Scan for the cell matching the given text and deliver its (x, y) coordinate at center. 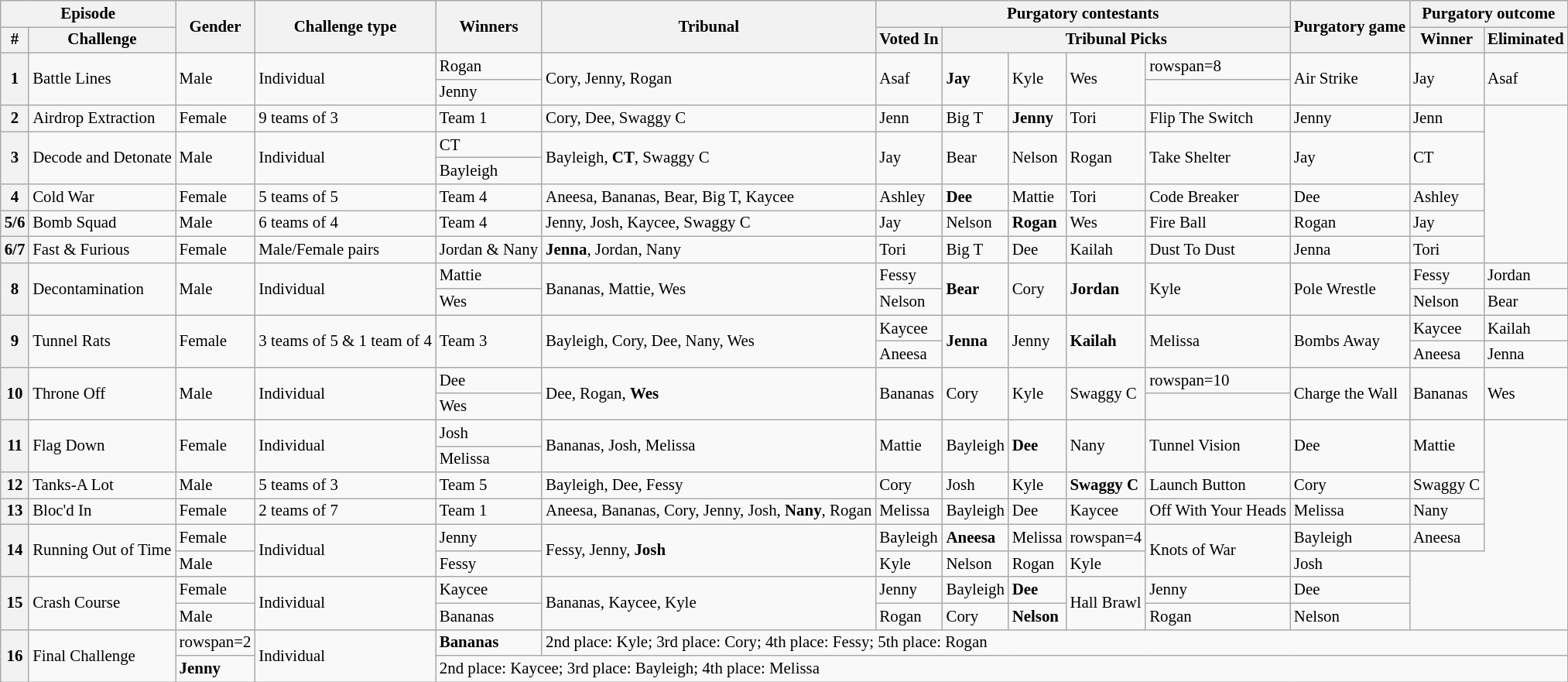
rowspan=8 (1218, 66)
2nd place: Kaycee; 3rd place: Bayleigh; 4th place: Melissa (1001, 669)
Launch Button (1218, 485)
Jenny, Josh, Kaycee, Swaggy C (709, 223)
Decontamination (102, 289)
Airdrop Extraction (102, 118)
Dust To Dust (1218, 249)
Bloc'd In (102, 512)
6 teams of 4 (345, 223)
rowspan=10 (1218, 380)
Take Shelter (1218, 158)
1 (15, 79)
rowspan=2 (215, 643)
Decode and Detonate (102, 158)
Voted In (909, 39)
Bananas, Kaycee, Kyle (709, 603)
Bananas, Mattie, Wes (709, 289)
6/7 (15, 249)
9 (15, 341)
Team 3 (489, 341)
Eliminated (1525, 39)
Cold War (102, 197)
Tribunal Picks (1116, 39)
10 (15, 393)
Tunnel Rats (102, 341)
Battle Lines (102, 79)
3 (15, 158)
Bomb Squad (102, 223)
Purgatory outcome (1489, 14)
3 teams of 5 & 1 team of 4 (345, 341)
5/6 (15, 223)
Gender (215, 27)
Cory, Jenny, Rogan (709, 79)
14 (15, 551)
Off With Your Heads (1218, 512)
Winners (489, 27)
Jordan & Nany (489, 249)
Fessy, Jenny, Josh (709, 551)
Running Out of Time (102, 551)
Male/Female pairs (345, 249)
Tanks-A Lot (102, 485)
Air Strike (1350, 79)
16 (15, 656)
Knots of War (1218, 551)
Flag Down (102, 446)
2 teams of 7 (345, 512)
Fire Ball (1218, 223)
Flip The Switch (1218, 118)
Winner (1446, 39)
8 (15, 289)
12 (15, 485)
Tunnel Vision (1218, 446)
Bombs Away (1350, 341)
13 (15, 512)
Aneesa, Bananas, Cory, Jenny, Josh, Nany, Rogan (709, 512)
Purgatory contestants (1083, 14)
Throne Off (102, 393)
4 (15, 197)
Dee, Rogan, Wes (709, 393)
Charge the Wall (1350, 393)
Bayleigh, Cory, Dee, Nany, Wes (709, 341)
Cory, Dee, Swaggy C (709, 118)
Aneesa, Bananas, Bear, Big T, Kaycee (709, 197)
Tribunal (709, 27)
Team 5 (489, 485)
Bayleigh, Dee, Fessy (709, 485)
Challenge (102, 39)
9 teams of 3 (345, 118)
15 (15, 603)
Final Challenge (102, 656)
Episode (88, 14)
Bananas, Josh, Melissa (709, 446)
2 (15, 118)
5 teams of 5 (345, 197)
Code Breaker (1218, 197)
11 (15, 446)
Pole Wrestle (1350, 289)
Bayleigh, CT, Swaggy C (709, 158)
rowspan=4 (1105, 538)
Challenge type (345, 27)
5 teams of 3 (345, 485)
Purgatory game (1350, 27)
Hall Brawl (1105, 603)
# (15, 39)
Jenna, Jordan, Nany (709, 249)
Crash Course (102, 603)
2nd place: Kyle; 3rd place: Cory; 4th place: Fessy; 5th place: Rogan (1054, 643)
Fast & Furious (102, 249)
